Provide the [X, Y] coordinate of the cell's center where the given text is located.  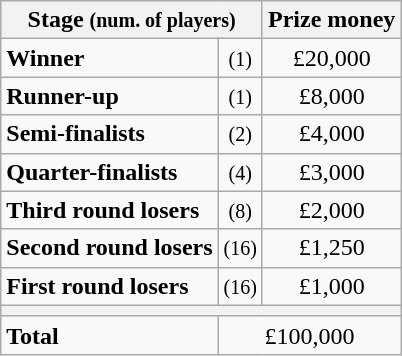
Runner-up [110, 96]
(4) [240, 172]
First round losers [110, 286]
£8,000 [331, 96]
£3,000 [331, 172]
Stage (num. of players) [132, 20]
Quarter-finalists [110, 172]
£4,000 [331, 134]
Winner [110, 58]
(2) [240, 134]
Prize money [331, 20]
£1,250 [331, 248]
£1,000 [331, 286]
£100,000 [310, 335]
£2,000 [331, 210]
(8) [240, 210]
Second round losers [110, 248]
£20,000 [331, 58]
Semi-finalists [110, 134]
Total [110, 335]
Third round losers [110, 210]
